Pinpoint the cell where the given text exists, returning its [x, y] midpoint coordinate. 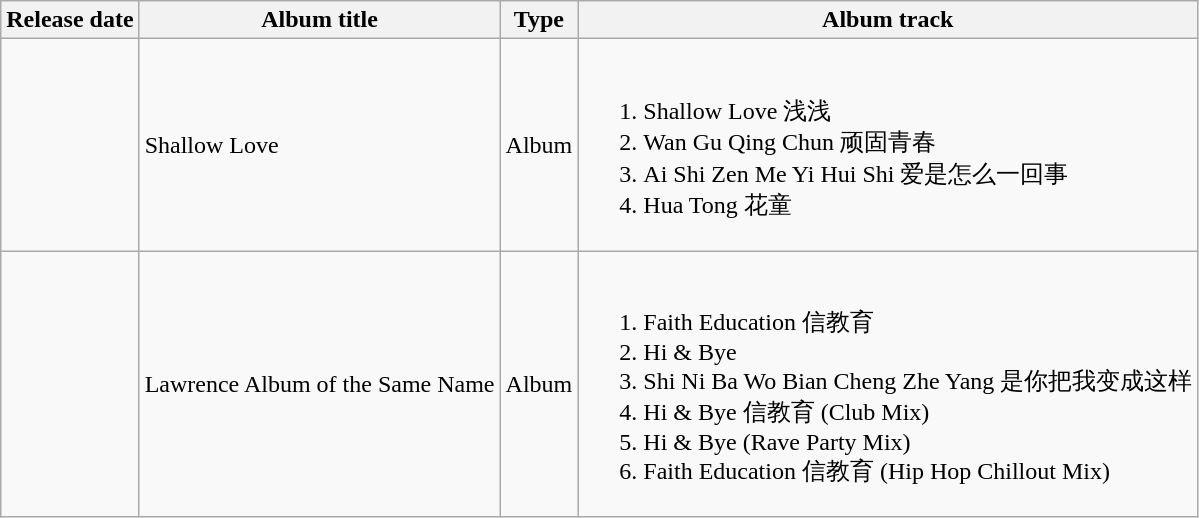
Album track [888, 20]
Lawrence Album of the Same Name [320, 384]
Type [539, 20]
Shallow Love [320, 145]
Shallow Love 浅浅Wan Gu Qing Chun 顽固青春Ai Shi Zen Me Yi Hui Shi 爱是怎么一回事Hua Tong 花童 [888, 145]
Album title [320, 20]
Release date [70, 20]
